Return [x, y] of the center of cell containing provided text 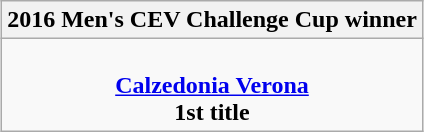
Calzedonia Verona 1st title [212, 85]
2016 Men's CEV Challenge Cup winner [212, 20]
